Locate the cell with the specified text and output its [x, y] center coordinate. 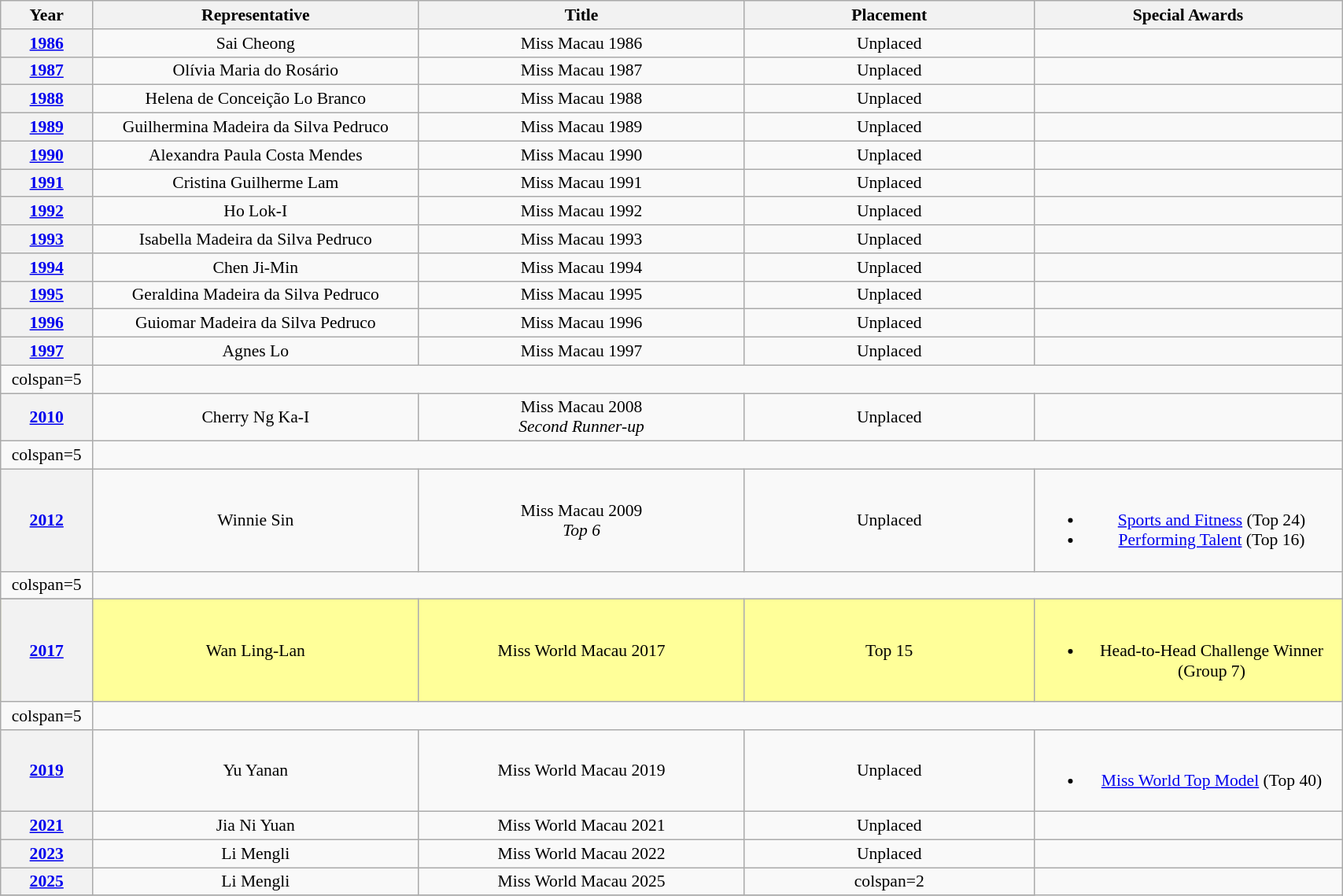
Miss Macau 1986 [581, 43]
Special Awards [1188, 15]
Chen Ji-Min [256, 267]
Sai Cheong [256, 43]
colspan=2 [889, 882]
Miss Macau 1991 [581, 183]
Miss World Macau 2017 [581, 651]
Miss World Macau 2019 [581, 770]
Ho Lok-I [256, 212]
Top 15 [889, 651]
Miss Macau 1987 [581, 71]
Miss Macau 1996 [581, 323]
Sports and Fitness (Top 24)Performing Talent (Top 16) [1188, 521]
2012 [47, 521]
Representative [256, 15]
1991 [47, 183]
2025 [47, 882]
2021 [47, 826]
Year [47, 15]
Alexandra Paula Costa Mendes [256, 155]
Miss Macau 2009Top 6 [581, 521]
Isabella Madeira da Silva Pedruco [256, 239]
Jia Ni Yuan [256, 826]
Yu Yanan [256, 770]
Guiomar Madeira da Silva Pedruco [256, 323]
2019 [47, 770]
1994 [47, 267]
Olívia Maria do Rosário [256, 71]
Winnie Sin [256, 521]
Head-to-Head Challenge Winner (Group 7) [1188, 651]
Miss Macau 1988 [581, 99]
1996 [47, 323]
1988 [47, 99]
Cherry Ng Ka-I [256, 417]
1995 [47, 295]
2017 [47, 651]
Miss World Top Model (Top 40) [1188, 770]
Guilhermina Madeira da Silva Pedruco [256, 127]
Miss Macau 2008Second Runner-up [581, 417]
1993 [47, 239]
Cristina Guilherme Lam [256, 183]
Miss Macau 1995 [581, 295]
Miss Macau 1994 [581, 267]
Miss Macau 1997 [581, 352]
1992 [47, 212]
Geraldina Madeira da Silva Pedruco [256, 295]
Wan Ling-Lan [256, 651]
Miss World Macau 2022 [581, 854]
Miss World Macau 2025 [581, 882]
Miss Macau 1993 [581, 239]
Helena de Conceição Lo Branco [256, 99]
Miss World Macau 2021 [581, 826]
1997 [47, 352]
Miss Macau 1990 [581, 155]
Placement [889, 15]
Miss Macau 1992 [581, 212]
1986 [47, 43]
1990 [47, 155]
1989 [47, 127]
1987 [47, 71]
Miss Macau 1989 [581, 127]
Title [581, 15]
Agnes Lo [256, 352]
2023 [47, 854]
2010 [47, 417]
